Return [X, Y] of the center of cell containing provided text 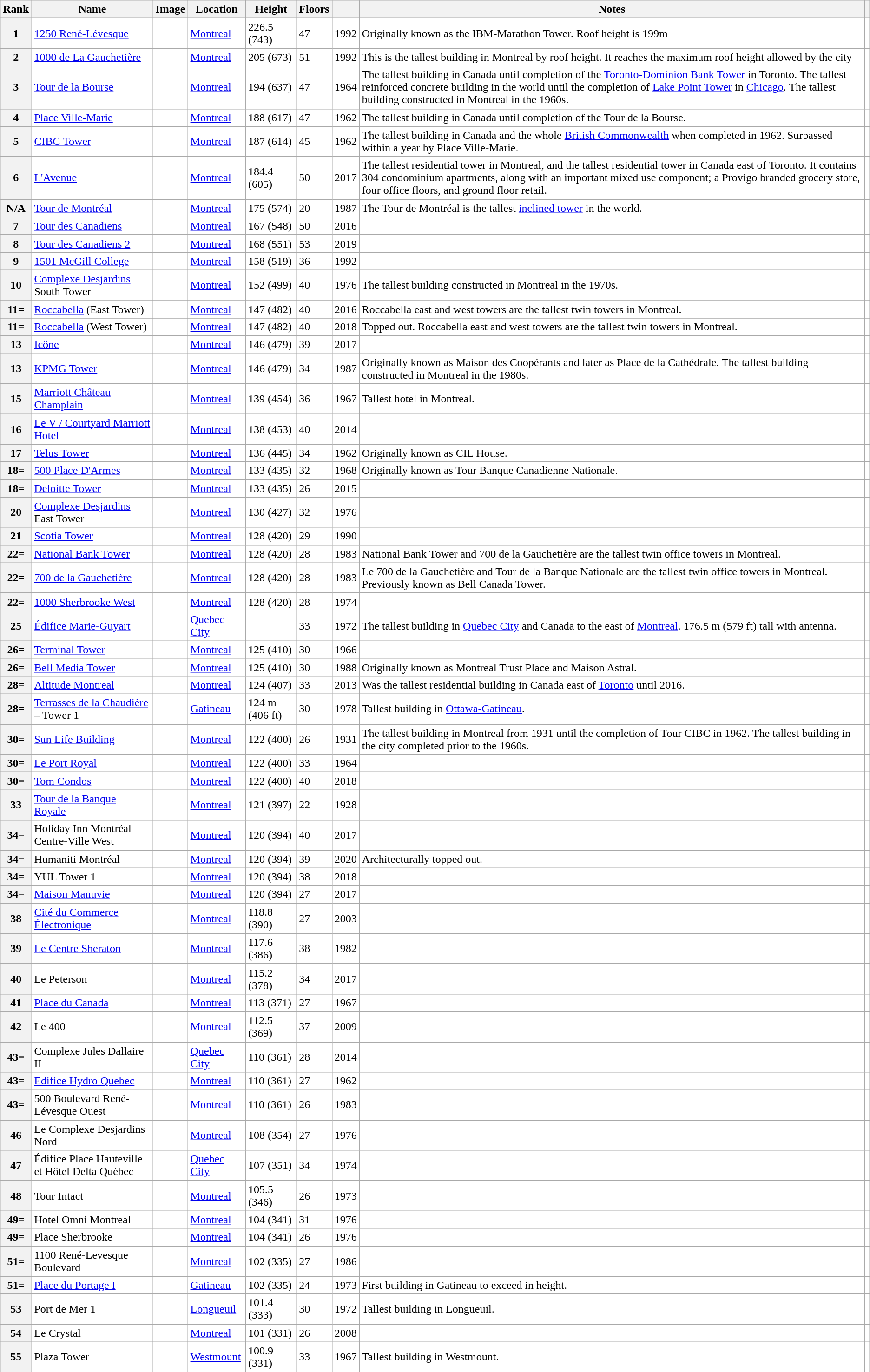
Complexe Desjardins East Tower [92, 512]
Deloitte Tower [92, 488]
Le Complexe Desjardins Nord [92, 1136]
139 (454) [270, 399]
46 [16, 1136]
118.8 (390) [270, 918]
188 (617) [270, 118]
Place Ville-Marie [92, 118]
175 (574) [270, 208]
54 [16, 1333]
Terminal Tower [92, 650]
Was the tallest residential building in Canada east of Toronto until 2016. [612, 685]
101 (331) [270, 1333]
Tour des Canadiens [92, 226]
1966 [346, 650]
158 (519) [270, 261]
55 [16, 1357]
Originally known as Montreal Trust Place and Maison Astral. [612, 668]
The tallest building constructed in Montreal in the 1970s. [612, 285]
2015 [346, 488]
Tour Intact [92, 1196]
105.5 (346) [270, 1196]
Height [270, 9]
Marriott Château Champlain [92, 399]
Tour des Canadiens 2 [92, 243]
Tom Condos [92, 781]
45 [314, 141]
Tour de la Bourse [92, 87]
187 (614) [270, 141]
1968 [346, 471]
108 (354) [270, 1136]
Terrasses de la Chaudière – Tower 1 [92, 709]
Édifice Marie-Guyart [92, 625]
2013 [346, 685]
Le 700 de la Gauchetière and Tour de la Banque Nationale are the tallest twin office towers in Montreal. Previously known as Bell Canada Tower. [612, 578]
3 [16, 87]
124 (407) [270, 685]
Architecturally topped out. [612, 859]
Floors [314, 9]
2009 [346, 1027]
500 Boulevard René-Lévesque Ouest [92, 1105]
700 de la Gauchetière [92, 578]
194 (637) [270, 87]
Tallest building in Westmount. [612, 1357]
Humaniti Montréal [92, 859]
15 [16, 399]
KPMG Tower [92, 369]
500 Place D'Armes [92, 471]
Originally known as Maison des Coopérants and later as Place de la Cathédrale. The tallest building constructed in Montreal in the 1980s. [612, 369]
Scotia Tower [92, 536]
9 [16, 261]
National Bank Tower [92, 554]
117.6 (386) [270, 949]
2008 [346, 1333]
1982 [346, 949]
The tallest building in Quebec City and Canada to the east of Montreal. 176.5 m (579 ft) tall with antenna. [612, 625]
Tallest building in Ottawa-Gatineau. [612, 709]
136 (445) [270, 453]
8 [16, 243]
Le V / Courtyard Marriott Hotel [92, 429]
6 [16, 178]
Originally known as the IBM-Marathon Tower. Roof height is 199m [612, 33]
226.5 (743) [270, 33]
Tallest building in Longueuil. [612, 1309]
Roccabella (West Tower) [92, 327]
Place du Portage I [92, 1285]
Originally known as CIL House. [612, 453]
1988 [346, 668]
21 [16, 536]
The tallest building in Canada until completion of the Tour de la Bourse. [612, 118]
2 [16, 57]
Hotel Omni Montreal [92, 1220]
This is the tallest building in Montreal by roof height. It reaches the maximum roof height allowed by the city [612, 57]
29 [314, 536]
Holiday Inn Montréal Centre-Ville West [92, 835]
121 (397) [270, 805]
Image [170, 9]
115.2 (378) [270, 978]
Complexe Jules Dallaire II [92, 1057]
Complexe Desjardins South Tower [92, 285]
1990 [346, 536]
31 [314, 1220]
National Bank Tower and 700 de la Gauchetière are the tallest twin office towers in Montreal. [612, 554]
42 [16, 1027]
124 m (406 ft) [270, 709]
Édifice Place Hauteville et Hôtel Delta Québec [92, 1165]
N/A [16, 208]
37 [314, 1027]
168 (551) [270, 243]
1928 [346, 805]
Sun Life Building [92, 740]
The tallest building in Canada and the whole British Commonwealth when completed in 1962. Surpassed within a year by Place Ville-Marie. [612, 141]
Le Crystal [92, 1333]
The tallest building in Montreal from 1931 until the completion of Tour CIBC in 1962. The tallest building in the city completed prior to the 1960s. [612, 740]
Roccabella east and west towers are the tallest twin towers in Montreal. [612, 309]
Tour de Montréal [92, 208]
Topped out. Roccabella east and west towers are the tallest twin towers in Montreal. [612, 327]
Le Centre Sheraton [92, 949]
First building in Gatineau to exceed in height. [612, 1285]
The Tour de Montréal is the tallest inclined tower in the world. [612, 208]
51 [314, 57]
Notes [612, 9]
Le Peterson [92, 978]
Plaza Tower [92, 1357]
2020 [346, 859]
YUL Tower 1 [92, 877]
107 (351) [270, 1165]
Icône [92, 345]
Location [217, 9]
4 [16, 118]
Bell Media Tower [92, 668]
Port de Mer 1 [92, 1309]
205 (673) [270, 57]
2003 [346, 918]
1100 René-Levesque Boulevard [92, 1261]
167 (548) [270, 226]
Telus Tower [92, 453]
1978 [346, 709]
Roccabella (East Tower) [92, 309]
Tour de la Banque Royale [92, 805]
5 [16, 141]
Rank [16, 9]
25 [16, 625]
10 [16, 285]
41 [16, 1003]
1000 de La Gauchetière [92, 57]
24 [314, 1285]
Name [92, 9]
152 (499) [270, 285]
Le 400 [92, 1027]
112.5 (369) [270, 1027]
2019 [346, 243]
113 (371) [270, 1003]
Place du Canada [92, 1003]
16 [16, 429]
130 (427) [270, 512]
100.9 (331) [270, 1357]
Originally known as Tour Banque Canadienne Nationale. [612, 471]
Place Sherbrooke [92, 1237]
22 [314, 805]
1501 McGill College [92, 261]
Le Port Royal [92, 763]
1 [16, 33]
1250 René-Lévesque [92, 33]
7 [16, 226]
Cité du Commerce Électronique [92, 918]
Edifice Hydro Quebec [92, 1081]
184.4 (605) [270, 178]
138 (453) [270, 429]
Longueuil [217, 1309]
101.4 (333) [270, 1309]
L'Avenue [92, 178]
1000 Sherbrooke West [92, 602]
48 [16, 1196]
Altitude Montreal [92, 685]
17 [16, 453]
Maison Manuvie [92, 894]
1986 [346, 1261]
Westmount [217, 1357]
CIBC Tower [92, 141]
1931 [346, 740]
Tallest hotel in Montreal. [612, 399]
